Locate the cell with the specified text and output its (X, Y) center coordinate. 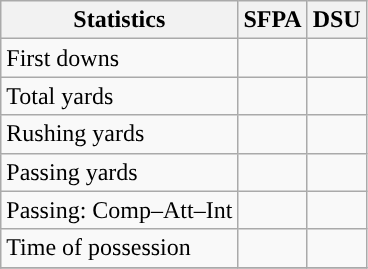
Total yards (120, 96)
Statistics (120, 20)
First downs (120, 58)
Passing: Comp–Att–Int (120, 210)
Time of possession (120, 248)
DSU (336, 20)
Passing yards (120, 172)
Rushing yards (120, 134)
SFPA (272, 20)
